Determine the [X, Y] coordinate at the center of the cell enclosing the given text.  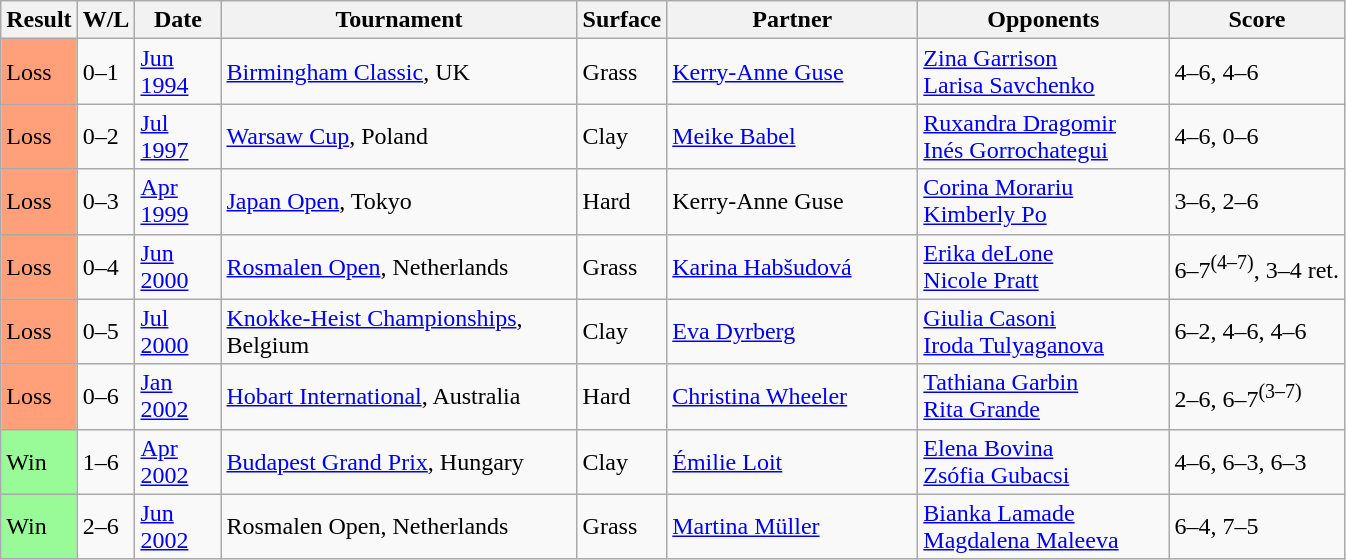
2–6 [106, 526]
Jan 2002 [178, 396]
0–5 [106, 332]
Jul 2000 [178, 332]
Birmingham Classic, UK [399, 72]
4–6, 4–6 [1257, 72]
Christina Wheeler [792, 396]
6–7(4–7), 3–4 ret. [1257, 266]
Jun 1994 [178, 72]
0–1 [106, 72]
Martina Müller [792, 526]
Tathiana Garbin Rita Grande [1044, 396]
Budapest Grand Prix, Hungary [399, 462]
1–6 [106, 462]
Date [178, 20]
0–6 [106, 396]
Hobart International, Australia [399, 396]
Jul 1997 [178, 136]
2–6, 6–7(3–7) [1257, 396]
Warsaw Cup, Poland [399, 136]
Erika deLone Nicole Pratt [1044, 266]
Japan Open, Tokyo [399, 202]
Score [1257, 20]
Opponents [1044, 20]
Giulia Casoni Iroda Tulyaganova [1044, 332]
Jun 2000 [178, 266]
Zina Garrison Larisa Savchenko [1044, 72]
Knokke-Heist Championships, Belgium [399, 332]
Surface [622, 20]
Partner [792, 20]
3–6, 2–6 [1257, 202]
Meike Babel [792, 136]
Karina Habšudová [792, 266]
Eva Dyrberg [792, 332]
Apr 2002 [178, 462]
6–4, 7–5 [1257, 526]
0–2 [106, 136]
Result [39, 20]
Corina Morariu Kimberly Po [1044, 202]
W/L [106, 20]
4–6, 0–6 [1257, 136]
Elena Bovina Zsófia Gubacsi [1044, 462]
Apr 1999 [178, 202]
Ruxandra Dragomir Inés Gorrochategui [1044, 136]
Tournament [399, 20]
Émilie Loit [792, 462]
4–6, 6–3, 6–3 [1257, 462]
0–4 [106, 266]
Jun 2002 [178, 526]
6–2, 4–6, 4–6 [1257, 332]
0–3 [106, 202]
Bianka Lamade Magdalena Maleeva [1044, 526]
